Identify which cell holds the provided text, then report its [x, y] central coordinate. 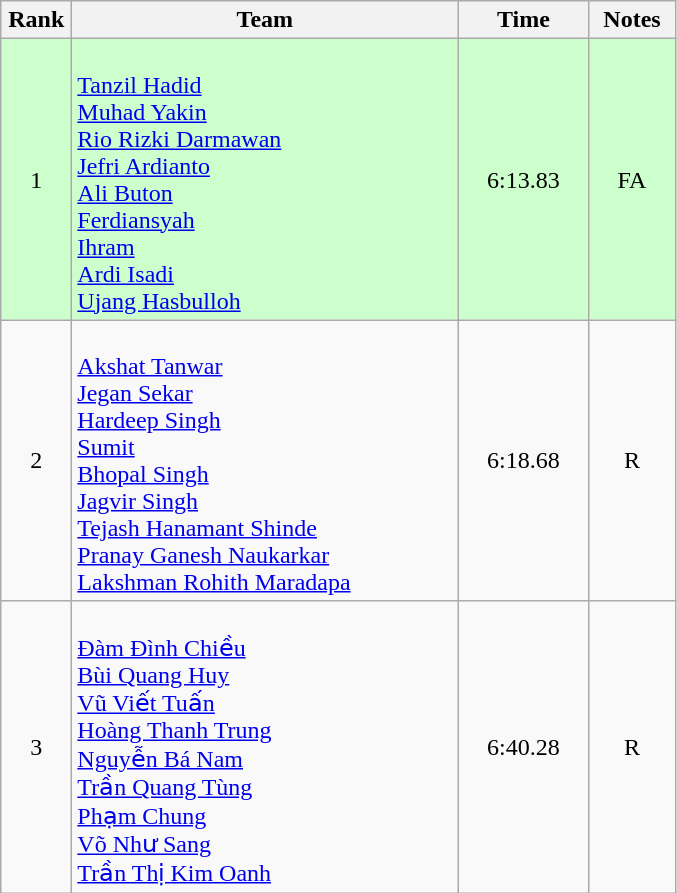
1 [36, 180]
Notes [632, 20]
Team [265, 20]
Time [524, 20]
2 [36, 460]
6:18.68 [524, 460]
6:40.28 [524, 747]
Akshat TanwarJegan SekarHardeep SinghSumitBhopal SinghJagvir SinghTejash Hanamant ShindePranay Ganesh NaukarkarLakshman Rohith Maradapa [265, 460]
FA [632, 180]
Rank [36, 20]
6:13.83 [524, 180]
3 [36, 747]
Tanzil HadidMuhad YakinRio Rizki DarmawanJefri ArdiantoAli ButonFerdiansyahIhramArdi IsadiUjang Hasbulloh [265, 180]
Đàm Đình ChiềuBùi Quang HuyVũ Viết TuấnHoàng Thanh TrungNguyễn Bá NamTrần Quang TùngPhạm ChungVõ Như SangTrần Thị Kim Oanh [265, 747]
